Search for the cell housing the specified text and yield its (X, Y) center coordinate. 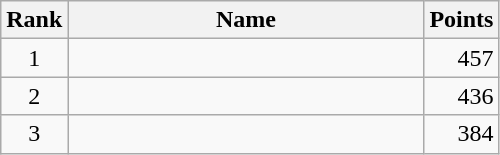
1 (34, 58)
Points (462, 20)
436 (462, 96)
2 (34, 96)
Rank (34, 20)
3 (34, 134)
384 (462, 134)
457 (462, 58)
Name (246, 20)
